Extract the [x, y] coordinate from the center of the cell holding the provided text.  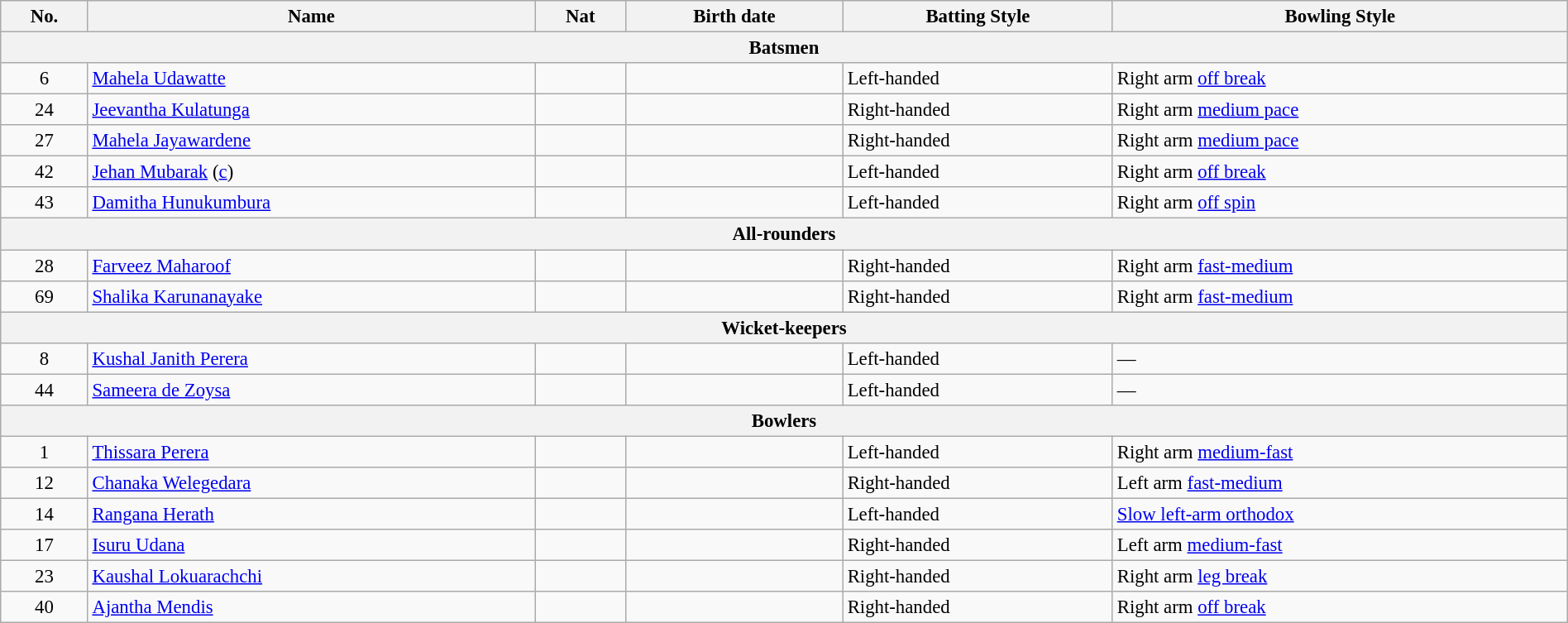
40 [45, 607]
12 [45, 483]
Left arm fast-medium [1340, 483]
17 [45, 545]
Right arm off spin [1340, 203]
44 [45, 390]
27 [45, 141]
Batting Style [978, 17]
42 [45, 172]
Mahela Udawatte [311, 79]
Damitha Hunukumbura [311, 203]
43 [45, 203]
Mahela Jayawardene [311, 141]
Jehan Mubarak (c) [311, 172]
28 [45, 266]
All-rounders [784, 234]
Wicket-keepers [784, 328]
Right arm leg break [1340, 577]
Kushal Janith Perera [311, 358]
Right arm medium-fast [1340, 452]
Rangana Herath [311, 514]
Batsmen [784, 48]
Name [311, 17]
Chanaka Welegedara [311, 483]
Nat [581, 17]
6 [45, 79]
23 [45, 577]
69 [45, 296]
Birth date [734, 17]
Bowling Style [1340, 17]
Farveez Maharoof [311, 266]
Kaushal Lokuarachchi [311, 577]
Sameera de Zoysa [311, 390]
Bowlers [784, 421]
24 [45, 110]
Thissara Perera [311, 452]
8 [45, 358]
Slow left-arm orthodox [1340, 514]
Jeevantha Kulatunga [311, 110]
Shalika Karunanayake [311, 296]
Ajantha Mendis [311, 607]
1 [45, 452]
No. [45, 17]
14 [45, 514]
Isuru Udana [311, 545]
Left arm medium-fast [1340, 545]
